From the cell containing the given text, extract its center point as [x, y] coordinate. 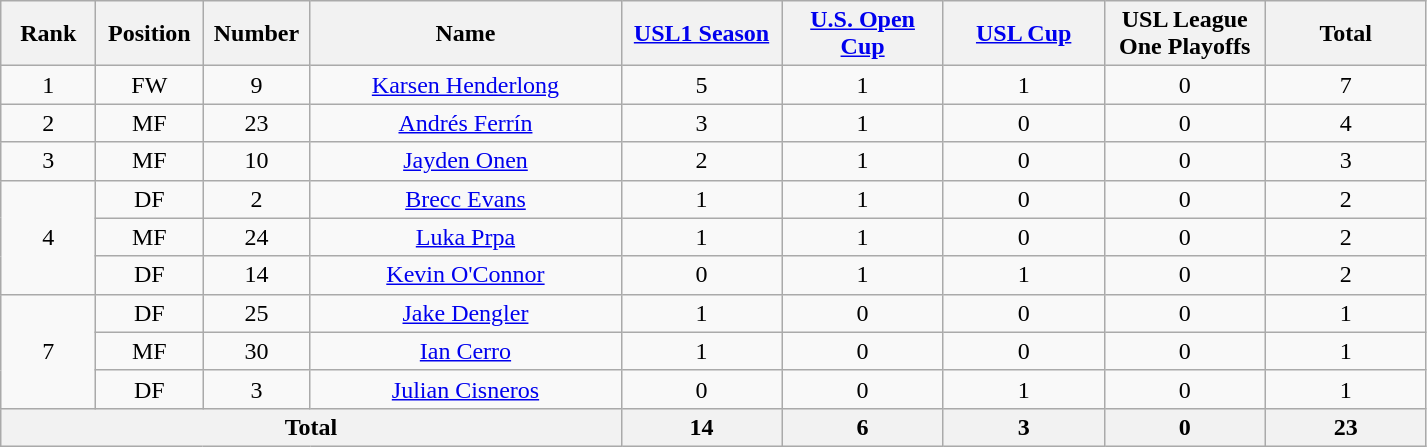
Number [256, 34]
Andrés Ferrín [466, 123]
FW [150, 85]
Rank [48, 34]
Luka Prpa [466, 237]
5 [702, 85]
25 [256, 313]
Name [466, 34]
Jake Dengler [466, 313]
30 [256, 351]
9 [256, 85]
USL League One Playoffs [1184, 34]
24 [256, 237]
Brecc Evans [466, 199]
USL Cup [1024, 34]
Karsen Henderlong [466, 85]
Kevin O'Connor [466, 275]
U.S. Open Cup [862, 34]
Position [150, 34]
6 [862, 427]
Julian Cisneros [466, 389]
Ian Cerro [466, 351]
10 [256, 161]
USL1 Season [702, 34]
Jayden Onen [466, 161]
